Pinpoint the cell where the given text exists, returning its [X, Y] midpoint coordinate. 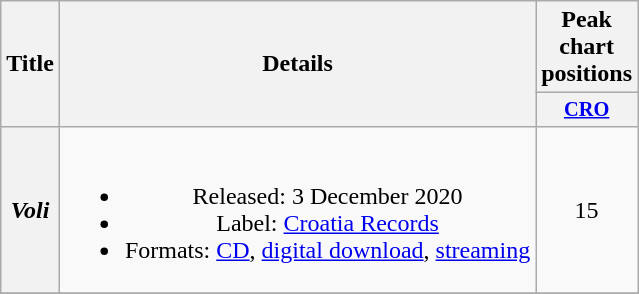
CRO [587, 110]
Released: 3 December 2020Label: Croatia RecordsFormats: CD, digital download, streaming [297, 210]
Peak chart positions [587, 47]
Voli [30, 210]
15 [587, 210]
Title [30, 64]
Details [297, 64]
